Output the (x, y) coordinate of the center of the cell containing the given text.  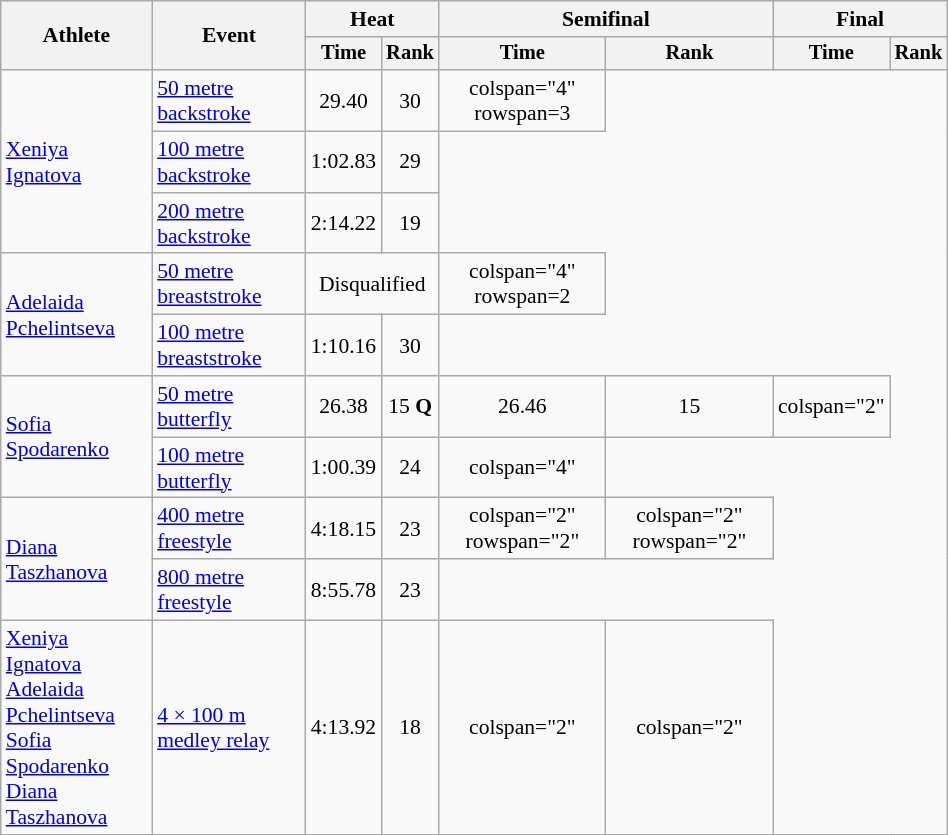
26.46 (522, 406)
15 Q (410, 406)
Event (229, 36)
100 metre butterfly (229, 468)
Athlete (76, 36)
18 (410, 728)
100 metre breaststroke (229, 346)
Disqualified (372, 284)
26.38 (344, 406)
1:10.16 (344, 346)
24 (410, 468)
Sofia Spodarenko (76, 437)
Xeniya Ignatova (76, 162)
50 metre breaststroke (229, 284)
Xeniya IgnatovaAdelaida PchelintsevaSofia Spodarenko Diana Taszhanova (76, 728)
Adelaida Pchelintseva (76, 315)
4:18.15 (344, 528)
100 metre backstroke (229, 162)
50 metre backstroke (229, 100)
Heat (372, 19)
800 metre freestyle (229, 590)
4:13.92 (344, 728)
colspan="4" (522, 468)
colspan="4" rowspan=2 (522, 284)
400 metre freestyle (229, 528)
Semifinal (606, 19)
29 (410, 162)
2:14.22 (344, 224)
1:02.83 (344, 162)
8:55.78 (344, 590)
Diana Taszhanova (76, 559)
19 (410, 224)
Final (860, 19)
4 × 100 m medley relay (229, 728)
29.40 (344, 100)
colspan="4" rowspan=3 (522, 100)
15 (690, 406)
1:00.39 (344, 468)
200 metre backstroke (229, 224)
50 metre butterfly (229, 406)
